Search for the cell housing the specified text and yield its (X, Y) center coordinate. 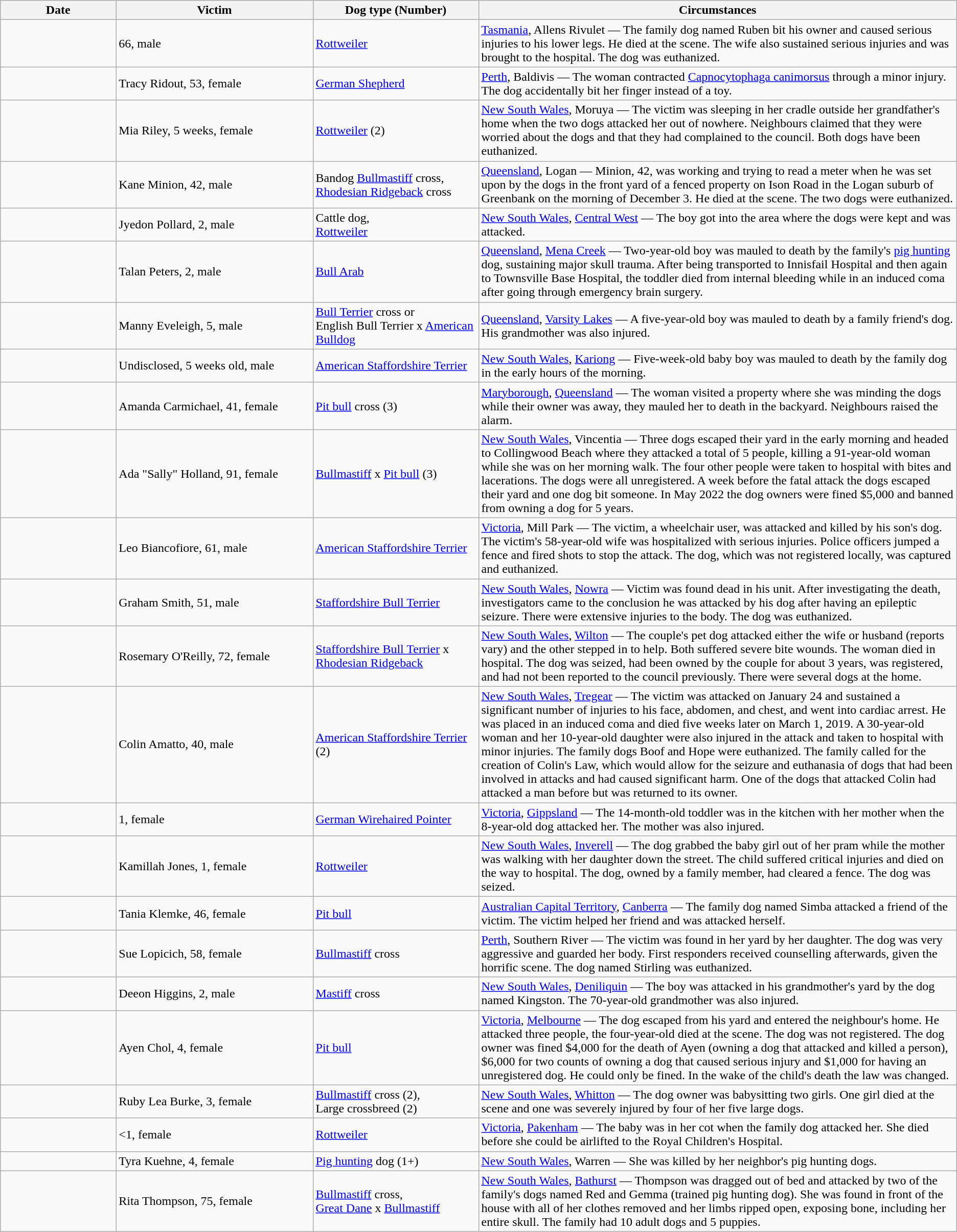
Bull Terrier cross orEnglish Bull Terrier x American Bulldog (396, 326)
<1, female (215, 1134)
Manny Eveleigh, 5, male (215, 326)
Mia Riley, 5 weeks, female (215, 131)
Date (58, 10)
Bandog Bullmastiff cross, Rhodesian Ridgeback cross (396, 184)
Staffordshire Bull Terrier x Rhodesian Ridgeback (396, 656)
Pit bull cross (3) (396, 406)
Rita Thompson, 75, female (215, 1201)
Undisclosed, 5 weeks old, male (215, 366)
Bullmastiff cross,Great Dane x Bullmastiff (396, 1201)
Perth, Baldivis — The woman contracted Capnocytophaga canimorsus through a minor injury. The dog accidentally bit her finger instead of a toy. (718, 84)
Cattle dog,Rottweiler (396, 225)
Queensland, Varsity Lakes — A five-year-old boy was mauled to death by a family friend's dog. His grandmother was also injured. (718, 326)
American Staffordshire Terrier (2) (396, 745)
Mastiff cross (396, 993)
New South Wales, Central West — The boy got into the area where the dogs were kept and was attacked. (718, 225)
New South Wales, Warren — She was killed by her neighbor's pig hunting dogs. (718, 1161)
Tania Klemke, 46, female (215, 914)
German Shepherd (396, 84)
Kane Minion, 42, male (215, 184)
Rottweiler (2) (396, 131)
Bullmastiff x Pit bull (3) (396, 473)
Staffordshire Bull Terrier (396, 602)
Bullmastiff cross (2),Large crossbreed (2) (396, 1102)
Ada "Sally" Holland, 91, female (215, 473)
German Wirehaired Pointer (396, 820)
Colin Amatto, 40, male (215, 745)
Jyedon Pollard, 2, male (215, 225)
Sue Lopicich, 58, female (215, 954)
Victoria, Gippsland — The 14-month-old toddler was in the kitchen with her mother when the 8-year-old dog attacked her. The mother was also injured. (718, 820)
Graham Smith, 51, male (215, 602)
Talan Peters, 2, male (215, 272)
Circumstances (718, 10)
66, male (215, 43)
Bull Arab (396, 272)
Ruby Lea Burke, 3, female (215, 1102)
Pig hunting dog (1+) (396, 1161)
Leo Biancofiore, 61, male (215, 548)
Bullmastiff cross (396, 954)
Dog type (Number) (396, 10)
Kamillah Jones, 1, female (215, 867)
1, female (215, 820)
Tracy Ridout, 53, female (215, 84)
Ayen Chol, 4, female (215, 1048)
Amanda Carmichael, 41, female (215, 406)
Rosemary O'Reilly, 72, female (215, 656)
New South Wales, Kariong — Five-week-old baby boy was mauled to death by the family dog in the early hours of the morning. (718, 366)
Tyra Kuehne, 4, female (215, 1161)
Deeon Higgins, 2, male (215, 993)
Victim (215, 10)
New South Wales, Deniliquin — The boy was attacked in his grandmother's yard by the dog named Kingston. The 70-year-old grandmother was also injured. (718, 993)
